Identify which cell holds the provided text, then report its (X, Y) central coordinate. 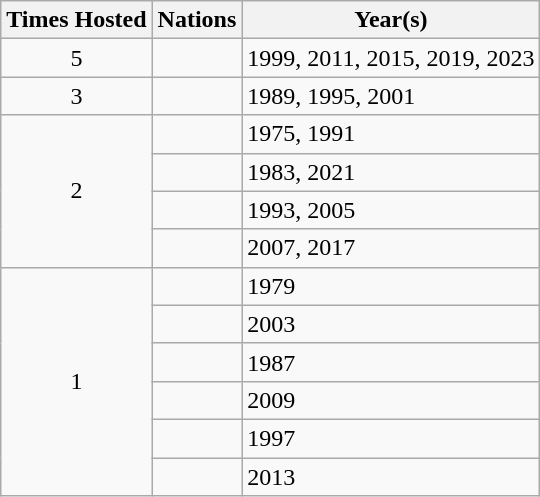
2009 (391, 400)
1997 (391, 438)
2007, 2017 (391, 248)
2 (76, 191)
1989, 1995, 2001 (391, 96)
1987 (391, 362)
Year(s) (391, 20)
1983, 2021 (391, 172)
1975, 1991 (391, 134)
1 (76, 381)
Times Hosted (76, 20)
2003 (391, 324)
Nations (197, 20)
1993, 2005 (391, 210)
3 (76, 96)
1999, 2011, 2015, 2019, 2023 (391, 58)
1979 (391, 286)
5 (76, 58)
2013 (391, 477)
